Extract the [X, Y] coordinate from the center of the cell holding the provided text.  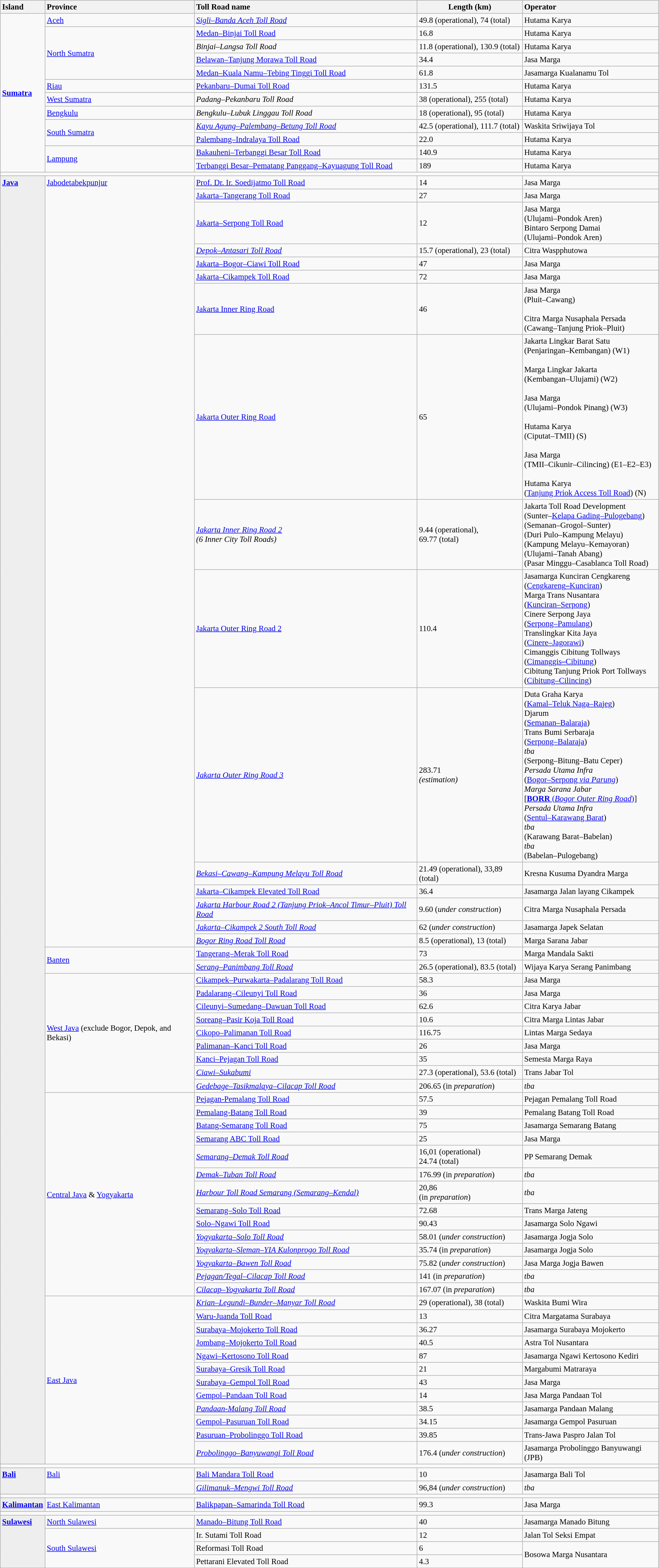
96,84 (under construction) [470, 1488]
Riau [120, 86]
Binjai–Langsa Toll Road [306, 47]
27.3 (operational), 53.6 (total) [470, 1073]
Jabodetabekpunjur [120, 561]
Gilimanuk–Mengwi Toll Road [306, 1488]
15.7 (operational), 23 (total) [470, 251]
9.60 (under construction) [470, 909]
Trans-Jawa Paspro Jalan Tol [590, 1435]
75.82 (under construction) [470, 1263]
Krian–Legundi–Bunder–Manyar Toll Road [306, 1303]
11.8 (operational), 130.9 (total) [470, 47]
Jakarta Inner Ring Road 2(6 Inner City Toll Roads) [306, 535]
206.65 (in preparation) [470, 1086]
Jakarta–Cikampek Toll Road [306, 277]
Citra Karya Jabar [590, 1006]
Waru-Juanda Toll Road [306, 1316]
58.3 [470, 980]
Semarang–Solo Toll Road [306, 1210]
Operator [590, 7]
Serang–Panimbang Toll Road [306, 967]
Ir. Sutami Toll Road [306, 1535]
Reformasi Toll Road [306, 1548]
Jakarta–Cikampek Elevated Toll Road [306, 891]
Waskita Bumi Wira [590, 1303]
42.5 (operational), 111.7 (total) [470, 126]
Soreang–Pasir Koja Toll Road [306, 1020]
Gempol–Pasuruan Toll Road [306, 1422]
Bosowa Marga Nusantara [590, 1555]
39 [470, 1112]
Pekanbaru–Dumai Toll Road [306, 86]
Jasa Marga(Pluit–Cawang)Citra Marga Nusaphala Persada(Cawang–Tanjung Priok–Pluit) [590, 309]
73 [470, 954]
Prof. Dr. Ir. Soedijatmo Toll Road [306, 182]
Jakarta Outer Ring Road [306, 417]
9.44 (operational),69.77 (total) [470, 535]
Pettarani Elevated Toll Road [306, 1561]
38.5 [470, 1408]
40 [470, 1522]
Toll Road name [306, 7]
Kanci–Pejagan Toll Road [306, 1060]
72 [470, 277]
Surabaya–Gempol Toll Road [306, 1382]
Jasamarga Kualanamu Tol [590, 73]
North Sumatra [120, 53]
South Sulawesi [120, 1548]
21.49 (operational), 33,89 (total) [470, 874]
Trans Jabar Tol [590, 1073]
Jakarta Outer Ring Road 3 [306, 775]
Semarang–Demak Toll Road [306, 1157]
West Sumatra [120, 99]
Palimanan–Kanci Toll Road [306, 1046]
Jasa Marga Jogja Bawen [590, 1263]
Yogyakarta–Bawen Toll Road [306, 1263]
Padalarang–Cileunyi Toll Road [306, 993]
Bekasi–Cawang–Kampung Melayu Toll Road [306, 874]
Pejagan Pemalang Toll Road [590, 1099]
PP Semarang Demak [590, 1157]
40.5 [470, 1342]
Jasamarga Ngawi Kertosono Kediri [590, 1356]
26 [470, 1046]
87 [470, 1356]
North Sulawesi [120, 1522]
20,86(in preparation) [470, 1193]
Cileunyi–Sumedang–Dawuan Toll Road [306, 1006]
131.5 [470, 86]
Medan–Kuala Namu–Tebing Tinggi Toll Road [306, 73]
Marga Mandala Sakti [590, 954]
Belawan–Tanjung Morawa Toll Road [306, 60]
Jasamarga Surabaya Mojokerto [590, 1329]
Jasamarga Gempol Pasuruan [590, 1422]
Kresna Kusuma Dyandra Marga [590, 874]
62.6 [470, 1006]
62 (under construction) [470, 927]
Kayu Agung–Palembang–Betung Toll Road [306, 126]
6 [470, 1548]
Jakarta–Cikampek 2 South Toll Road [306, 927]
16.8 [470, 33]
Citra Waspphutowa [590, 251]
35 [470, 1060]
Jasa Marga Pandaan Tol [590, 1395]
4.3 [470, 1561]
22.0 [470, 139]
57.5 [470, 1099]
Padang–Pekanbaru Toll Road [306, 99]
49.8 (operational), 74 (total) [470, 20]
Balikpapan–Samarinda Toll Road [306, 1505]
Yogyakarta–Solo Toll Road [306, 1237]
Pejagan/Tegal–Cilacap Toll Road [306, 1276]
Batang-Semarang Toll Road [306, 1125]
21 [470, 1369]
25 [470, 1139]
Waskita Sriwijaya Tol [590, 126]
Medan–Binjai Toll Road [306, 33]
34.4 [470, 60]
Aceh [120, 20]
10 [470, 1475]
Citra Marga Nusaphala Persada [590, 909]
283.71(estimation) [470, 775]
58.01 (under construction) [470, 1237]
South Sumatra [120, 132]
29 (operational), 38 (total) [470, 1303]
Jakarta–Tangerang Toll Road [306, 196]
Palembang–Indralaya Toll Road [306, 139]
Sumatra [23, 93]
Pejagan-Pemalang Toll Road [306, 1099]
Lampung [120, 159]
61.8 [470, 73]
Harbour Toll Road Semarang (Semarang–Kendal) [306, 1193]
Cilacap–Yogyakarta Toll Road [306, 1290]
Jombang–Mojokerto Toll Road [306, 1342]
43 [470, 1382]
Jasamarga Jalan layang Cikampek [590, 891]
72.68 [470, 1210]
Bengkulu–Lubuk Linggau Toll Road [306, 113]
Jakarta–Serpong Toll Road [306, 223]
Demak–Tuban Toll Road [306, 1174]
Jasamarga Japek Selatan [590, 927]
Lintas Marga Sedaya [590, 1033]
36 [470, 993]
Tangerang–Merak Toll Road [306, 954]
Jasamarga Pandaan Malang [590, 1408]
Banten [120, 960]
Trans Marga Jateng [590, 1210]
Jakarta Harbour Road 2 (Tanjung Priok–Ancol Timur–Pluit) Toll Road [306, 909]
34.15 [470, 1422]
8.5 (operational), 13 (total) [470, 940]
Bengkulu [120, 113]
Sulawesi [23, 1541]
Length (km) [470, 7]
141 (in preparation) [470, 1276]
Astra Tol Nusantara [590, 1342]
Province [120, 7]
Bogor Ring Road Toll Road [306, 940]
Pandaan-Malang Toll Road [306, 1408]
189 [470, 166]
36.27 [470, 1329]
39.85 [470, 1435]
Kalimantan [23, 1505]
Jasamarga Bali Tol [590, 1475]
Jasamarga Semarang Batang [590, 1125]
Marga Sarana Jabar [590, 940]
Semesta Marga Raya [590, 1060]
176.99 (in preparation) [470, 1174]
Depok–Antasari Toll Road [306, 251]
Ciawi–Sukabumi [306, 1073]
75 [470, 1125]
35.74 (in preparation) [470, 1250]
Jakarta–Bogor–Ciawi Toll Road [306, 264]
90.43 [470, 1224]
47 [470, 264]
Cikopo–Palimanan Toll Road [306, 1033]
Sigli–Banda Aceh Toll Road [306, 20]
Jakarta Inner Ring Road [306, 309]
Citra Margatama Surabaya [590, 1316]
Bali Mandara Toll Road [306, 1475]
Gempol–Pandaan Toll Road [306, 1395]
Probolinggo–Banyuwangi Toll Road [306, 1453]
Jasamarga Solo Ngawi [590, 1224]
Pemalang Batang Toll Road [590, 1112]
East Kalimantan [120, 1505]
Yogyakarta–Sleman–YIA Kulonprogo Toll Road [306, 1250]
176.4 (under construction) [470, 1453]
Pasuruan–Probolinggo Toll Road [306, 1435]
Pemalang-Batang Toll Road [306, 1112]
Surabaya–Gresik Toll Road [306, 1369]
Terbanggi Besar–Pematang Panggang–Kayuagung Toll Road [306, 166]
140.9 [470, 152]
Manado–Bitung Toll Road [306, 1522]
Cikampek–Purwakarta–Padalarang Toll Road [306, 980]
Jasamarga Manado Bitung [590, 1522]
Solo–Ngawi Toll Road [306, 1224]
Wijaya Karya Serang Panimbang [590, 967]
Gedebage–Tasikmalaya–Cilacap Toll Road [306, 1086]
West Java (exclude Bogor, Depok, and Bekasi) [120, 1033]
38 (operational), 255 (total) [470, 99]
116.75 [470, 1033]
Surabaya–Mojokerto Toll Road [306, 1329]
65 [470, 417]
East Java [120, 1380]
Island [23, 7]
Margabumi Matraraya [590, 1369]
Jasa Marga(Ulujami–Pondok Aren)Bintaro Serpong Damai(Ulujami–Pondok Aren) [590, 223]
99.3 [470, 1505]
10.6 [470, 1020]
Citra Marga Lintas Jabar [590, 1020]
Central Java & Yogyakarta [120, 1194]
Jasamarga Probolinggo Banyuwangi (JPB) [590, 1453]
46 [470, 309]
Jakarta Outer Ring Road 2 [306, 629]
Jalan Tol Seksi Empat [590, 1535]
167.07 (in preparation) [470, 1290]
18 (operational), 95 (total) [470, 113]
13 [470, 1316]
16,01 (operational)24.74 (total) [470, 1157]
Bakauheni–Terbanggi Besar Toll Road [306, 152]
Java [23, 820]
Ngawi–Kertosono Toll Road [306, 1356]
110.4 [470, 629]
27 [470, 196]
36.4 [470, 891]
Semarang ABC Toll Road [306, 1139]
26.5 (operational), 83.5 (total) [470, 967]
